Return the (X, Y) coordinate for the center point of the cell that contains the specified text.  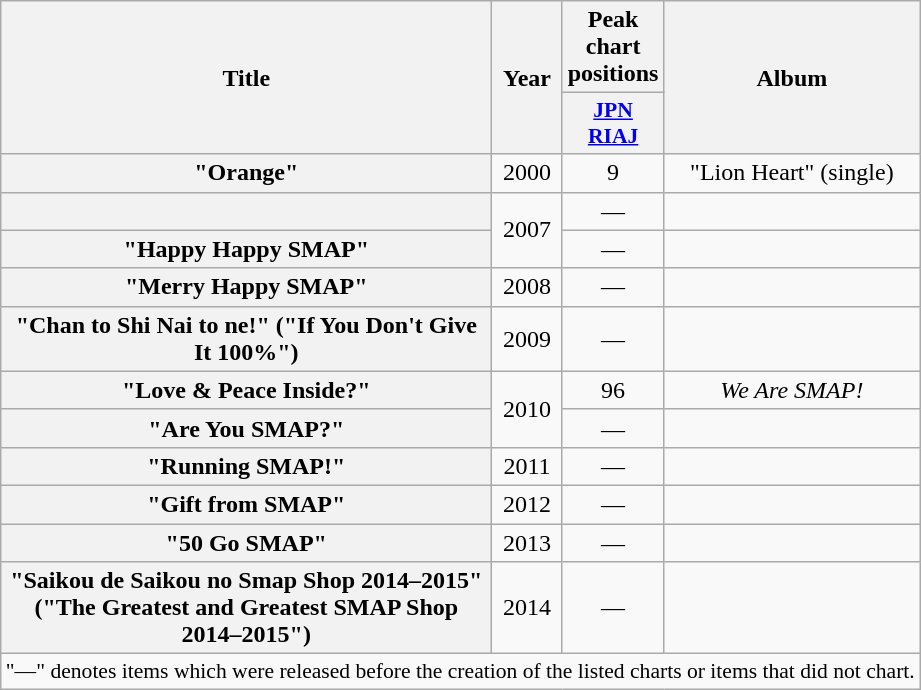
"Running SMAP!" (246, 466)
"Merry Happy SMAP" (246, 287)
2011 (527, 466)
2007 (527, 230)
"—" denotes items which were released before the creation of the listed charts or items that did not chart. (460, 672)
2012 (527, 504)
"Gift from SMAP" (246, 504)
2010 (527, 409)
2013 (527, 543)
2009 (527, 338)
2000 (527, 173)
2008 (527, 287)
"Love & Peace Inside?" (246, 390)
2014 (527, 608)
Album (792, 78)
"Saikou de Saikou no Smap Shop 2014–2015" ("The Greatest and Greatest SMAP Shop 2014–2015") (246, 608)
"Lion Heart" (single) (792, 173)
Title (246, 78)
Peak chart positions (613, 47)
We Are SMAP! (792, 390)
"Orange" (246, 173)
"Are You SMAP?" (246, 428)
"50 Go SMAP" (246, 543)
96 (613, 390)
"Happy Happy SMAP" (246, 249)
JPN RIAJ (613, 124)
Year (527, 78)
9 (613, 173)
"Chan to Shi Nai to ne!" ("If You Don't Give It 100%") (246, 338)
